Detect which cell encompasses the target text, then output its [x, y] center coordinate. 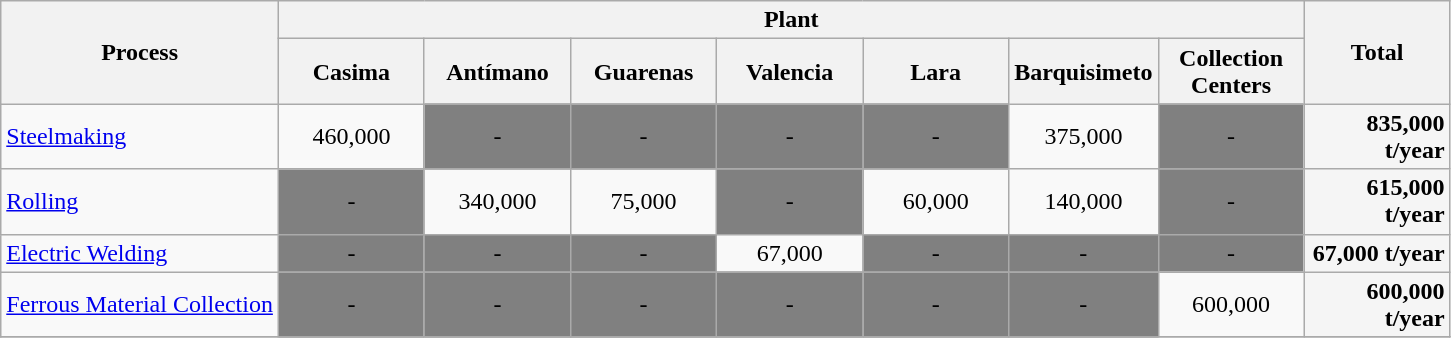
75,000 [644, 202]
Antímano [497, 72]
615,000 t/year [1377, 202]
600,000 [1231, 304]
Valencia [790, 72]
60,000 [936, 202]
Barquisimeto [1084, 72]
600,000 t/year [1377, 304]
Lara [936, 72]
460,000 [351, 136]
340,000 [497, 202]
67,000 [790, 253]
Casima [351, 72]
Electric Welding [140, 253]
Steelmaking [140, 136]
Rolling [140, 202]
140,000 [1084, 202]
67,000 t/year [1377, 253]
Plant [791, 20]
835,000 t/year [1377, 136]
Process [140, 52]
375,000 [1084, 136]
Total [1377, 52]
Guarenas [644, 72]
Collection Centers [1231, 72]
Ferrous Material Collection [140, 304]
